Search for the cell housing the specified text and yield its [X, Y] center coordinate. 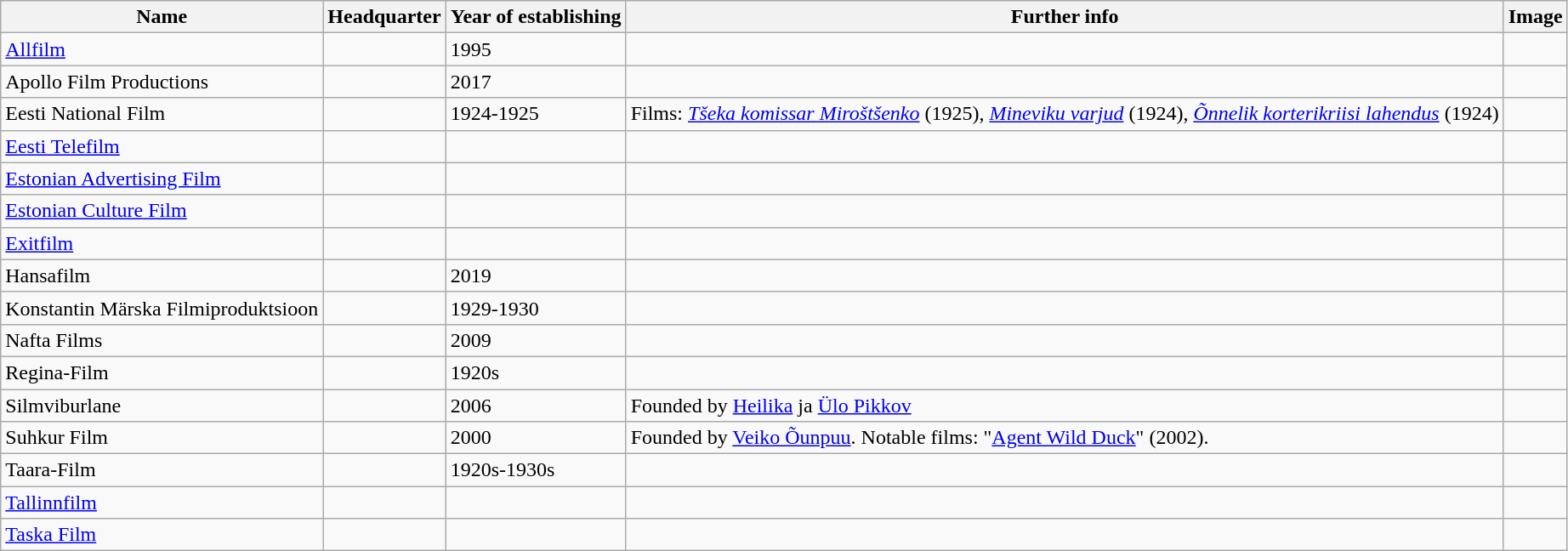
2006 [536, 406]
2000 [536, 438]
Taska Film [162, 535]
Regina-Film [162, 372]
Headquarter [384, 17]
Further info [1065, 17]
Silmviburlane [162, 406]
Suhkur Film [162, 438]
1929-1930 [536, 308]
Films: Tšeka komissar Miroštšenko (1925), Mineviku varjud (1924), Õnnelik korterikriisi lahendus (1924) [1065, 114]
Year of establishing [536, 17]
Taara-Film [162, 470]
Eesti National Film [162, 114]
Founded by Heilika ja Ülo Pikkov [1065, 406]
Apollo Film Productions [162, 82]
Nafta Films [162, 340]
Estonian Culture Film [162, 211]
Allfilm [162, 49]
Hansafilm [162, 275]
2017 [536, 82]
2019 [536, 275]
Exitfilm [162, 243]
Konstantin Märska Filmiproduktsioon [162, 308]
Eesti Telefilm [162, 146]
Founded by Veiko Õunpuu. Notable films: "Agent Wild Duck" (2002). [1065, 438]
1924-1925 [536, 114]
2009 [536, 340]
Estonian Advertising Film [162, 179]
Name [162, 17]
1995 [536, 49]
Image [1536, 17]
1920s-1930s [536, 470]
1920s [536, 372]
Tallinnfilm [162, 503]
